Provide the (X, Y) coordinate of the cell's center where the given text is located.  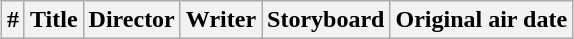
# (12, 20)
Storyboard (326, 20)
Writer (220, 20)
Director (132, 20)
Original air date (482, 20)
Title (54, 20)
